From the cell containing the given text, extract its center point as (x, y) coordinate. 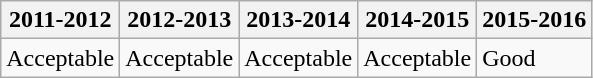
2013-2014 (298, 20)
2015-2016 (534, 20)
2011-2012 (60, 20)
Good (534, 58)
2014-2015 (418, 20)
2012-2013 (180, 20)
